Find where the given text appears and provide that cell's center as [X, Y] coordinate. 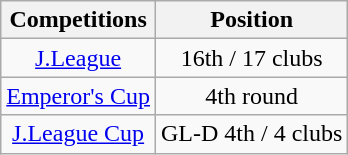
J.League [78, 58]
GL-D 4th / 4 clubs [251, 134]
J.League Cup [78, 134]
Competitions [78, 20]
4th round [251, 96]
Emperor's Cup [78, 96]
16th / 17 clubs [251, 58]
Position [251, 20]
